Determine the (X, Y) coordinate at the center of the cell enclosing the given text.  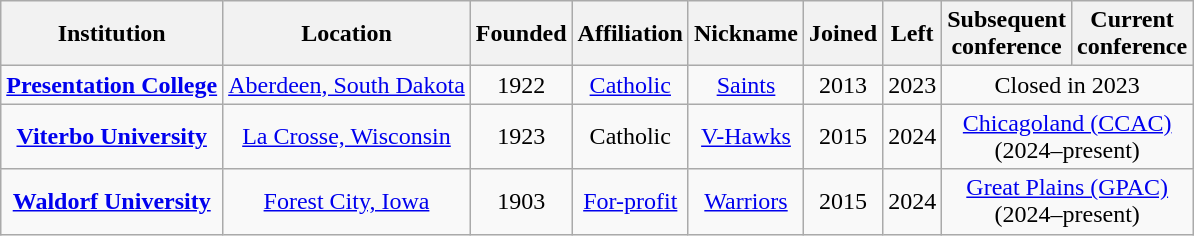
Institution (112, 34)
Subsequentconference (1007, 34)
Viterbo University (112, 136)
Aberdeen, South Dakota (347, 85)
Chicagoland (CCAC)(2024–present) (1068, 136)
Closed in 2023 (1068, 85)
Nickname (746, 34)
Founded (521, 34)
2023 (912, 85)
2013 (844, 85)
V-Hawks (746, 136)
Currentconference (1132, 34)
1922 (521, 85)
Presentation College (112, 85)
For-profit (630, 202)
Left (912, 34)
Joined (844, 34)
Great Plains (GPAC)(2024–present) (1068, 202)
Affiliation (630, 34)
Waldorf University (112, 202)
Saints (746, 85)
Warriors (746, 202)
1923 (521, 136)
Forest City, Iowa (347, 202)
La Crosse, Wisconsin (347, 136)
Location (347, 34)
1903 (521, 202)
